Locate the cell with the specified text and output its [x, y] center coordinate. 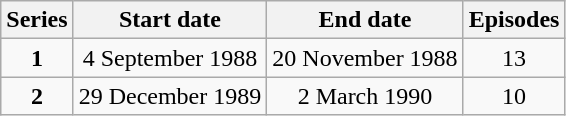
1 [37, 58]
4 September 1988 [170, 58]
Start date [170, 20]
2 March 1990 [365, 96]
Series [37, 20]
Episodes [514, 20]
29 December 1989 [170, 96]
20 November 1988 [365, 58]
10 [514, 96]
2 [37, 96]
13 [514, 58]
End date [365, 20]
